Provide the (X, Y) coordinate of the cell's center where the given text is located.  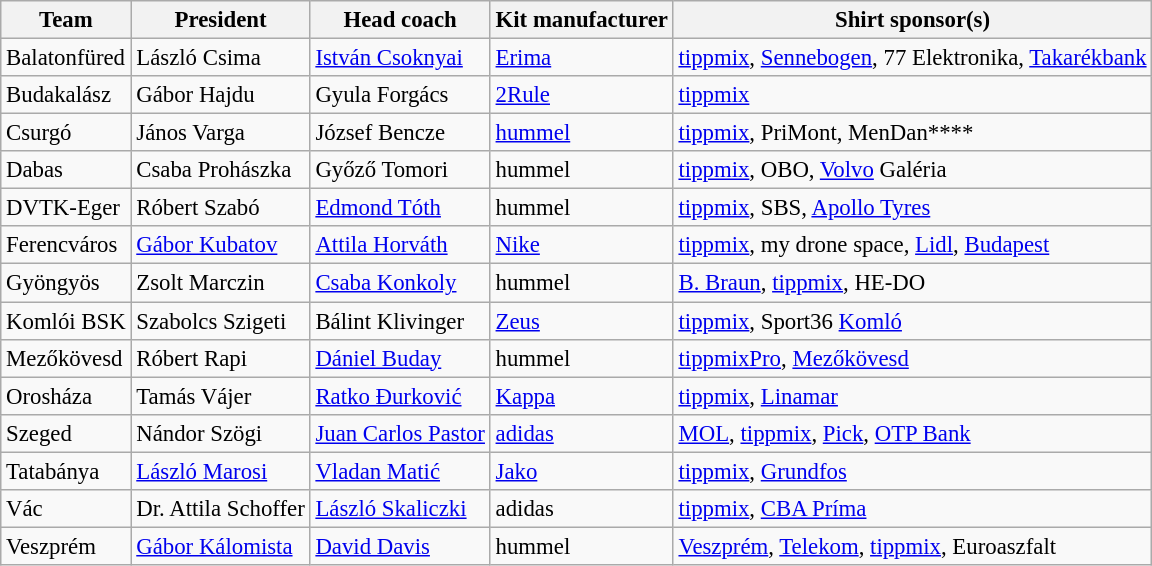
tippmix, CBA Príma (912, 509)
Kit manufacturer (582, 20)
Bálint Klivinger (400, 321)
Head coach (400, 20)
Balatonfüred (66, 58)
Dániel Buday (400, 358)
János Varga (220, 133)
Komlói BSK (66, 321)
Mezőkövesd (66, 358)
Erima (582, 58)
tippmix, my drone space, Lidl, Budapest (912, 245)
Gábor Hajdu (220, 95)
David Davis (400, 546)
Ratko Đurković (400, 396)
Vác (66, 509)
Tamás Vájer (220, 396)
István Csoknyai (400, 58)
Attila Horváth (400, 245)
Csurgó (66, 133)
Dr. Attila Schoffer (220, 509)
President (220, 20)
Veszprém (66, 546)
Vladan Matić (400, 471)
Team (66, 20)
Gábor Kálomista (220, 546)
Csaba Konkoly (400, 283)
Tatabánya (66, 471)
2Rule (582, 95)
László Skaliczki (400, 509)
Nándor Szögi (220, 433)
MOL, tippmix, Pick, OTP Bank (912, 433)
Gábor Kubatov (220, 245)
Zsolt Marczin (220, 283)
tippmixPro, Mezőkövesd (912, 358)
Ferencváros (66, 245)
tippmix, Linamar (912, 396)
József Bencze (400, 133)
Jako (582, 471)
Edmond Tóth (400, 208)
Gyula Forgács (400, 95)
tippmix, OBO, Volvo Galéria (912, 170)
Győző Tomori (400, 170)
tippmix, PriMont, MenDan**** (912, 133)
tippmix, Sennebogen, 77 Elektronika, Takarékbank (912, 58)
tippmix, SBS, Apollo Tyres (912, 208)
tippmix, Sport36 Komló (912, 321)
Róbert Rapi (220, 358)
László Csima (220, 58)
Zeus (582, 321)
Kappa (582, 396)
Csaba Prohászka (220, 170)
László Marosi (220, 471)
Juan Carlos Pastor (400, 433)
Dabas (66, 170)
Szeged (66, 433)
tippmix, Grundfos (912, 471)
Veszprém, Telekom, tippmix, Euroaszfalt (912, 546)
Orosháza (66, 396)
Budakalász (66, 95)
DVTK-Eger (66, 208)
Gyöngyös (66, 283)
B. Braun, tippmix, HE-DO (912, 283)
Shirt sponsor(s) (912, 20)
Nike (582, 245)
tippmix (912, 95)
Szabolcs Szigeti (220, 321)
Róbert Szabó (220, 208)
